Capture the cell that displays the provided text and extract its [x, y] central coordinate. 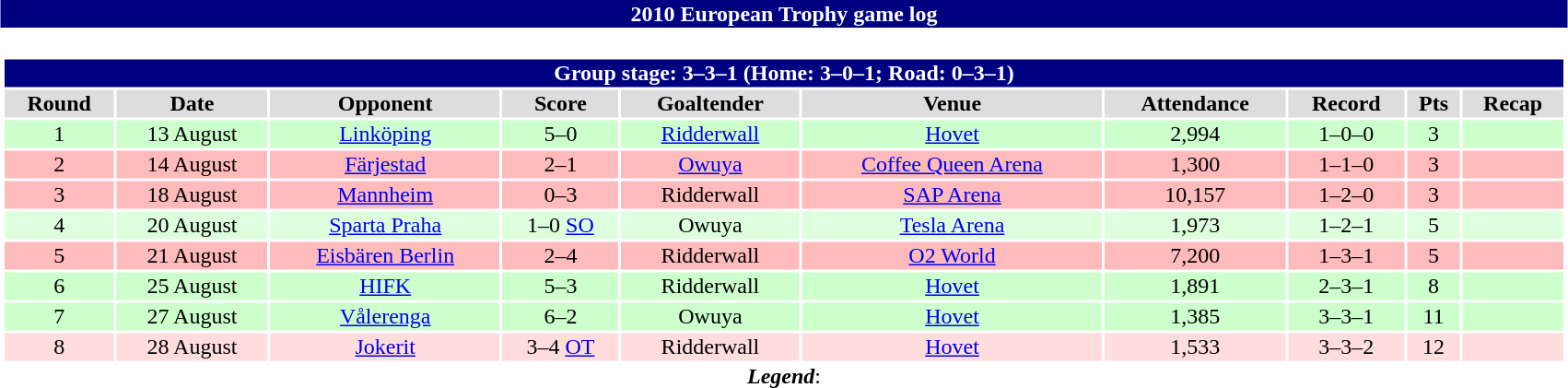
11 [1433, 316]
Mannheim [385, 194]
1,300 [1195, 165]
1,891 [1195, 287]
2 [59, 165]
Vålerenga [385, 316]
Score [560, 104]
1–0–0 [1346, 134]
14 August [192, 165]
13 August [192, 134]
Goaltender [710, 104]
Record [1346, 104]
Venue [953, 104]
1–1–0 [1346, 165]
6 [59, 287]
7 [59, 316]
2010 European Trophy game log [784, 14]
Date [192, 104]
Sparta Praha [385, 226]
7,200 [1195, 255]
1,533 [1195, 347]
5–3 [560, 287]
Opponent [385, 104]
18 August [192, 194]
2–4 [560, 255]
HIFK [385, 287]
1–2–0 [1346, 194]
Eisbären Berlin [385, 255]
12 [1433, 347]
Tesla Arena [953, 226]
1,385 [1195, 316]
3–4 OT [560, 347]
1–0 SO [560, 226]
0–3 [560, 194]
Linköping [385, 134]
10,157 [1195, 194]
27 August [192, 316]
1–3–1 [1346, 255]
Pts [1433, 104]
3–3–2 [1346, 347]
Attendance [1195, 104]
28 August [192, 347]
1 [59, 134]
6–2 [560, 316]
2–1 [560, 165]
Jokerit [385, 347]
3–3–1 [1346, 316]
O2 World [953, 255]
Round [59, 104]
4 [59, 226]
Färjestad [385, 165]
Recap [1513, 104]
2,994 [1195, 134]
5–0 [560, 134]
2–3–1 [1346, 287]
20 August [192, 226]
25 August [192, 287]
Coffee Queen Arena [953, 165]
21 August [192, 255]
1,973 [1195, 226]
1–2–1 [1346, 226]
SAP Arena [953, 194]
Group stage: 3–3–1 (Home: 3–0–1; Road: 0–3–1) [783, 73]
